Return (X, Y) of the center of cell containing provided text 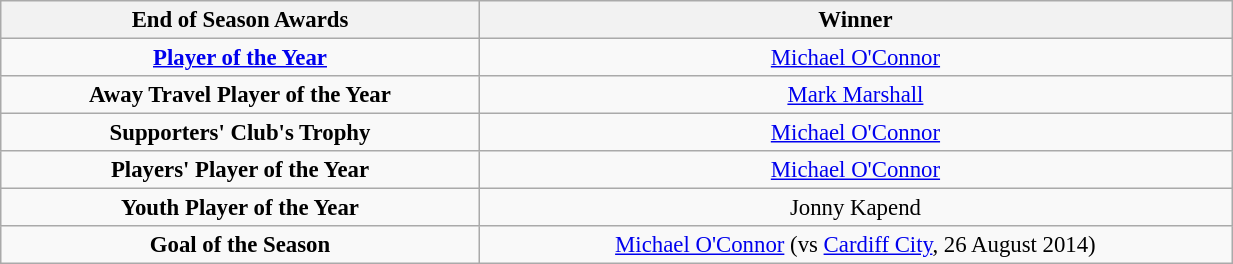
Player of the Year (240, 58)
Winner (855, 20)
Players' Player of the Year (240, 170)
Jonny Kapend (855, 208)
Michael O'Connor (vs Cardiff City, 26 August 2014) (855, 245)
Goal of the Season (240, 245)
Youth Player of the Year (240, 208)
Mark Marshall (855, 95)
Supporters' Club's Trophy (240, 133)
End of Season Awards (240, 20)
Away Travel Player of the Year (240, 95)
